Detect which cell encompasses the target text, then output its [x, y] center coordinate. 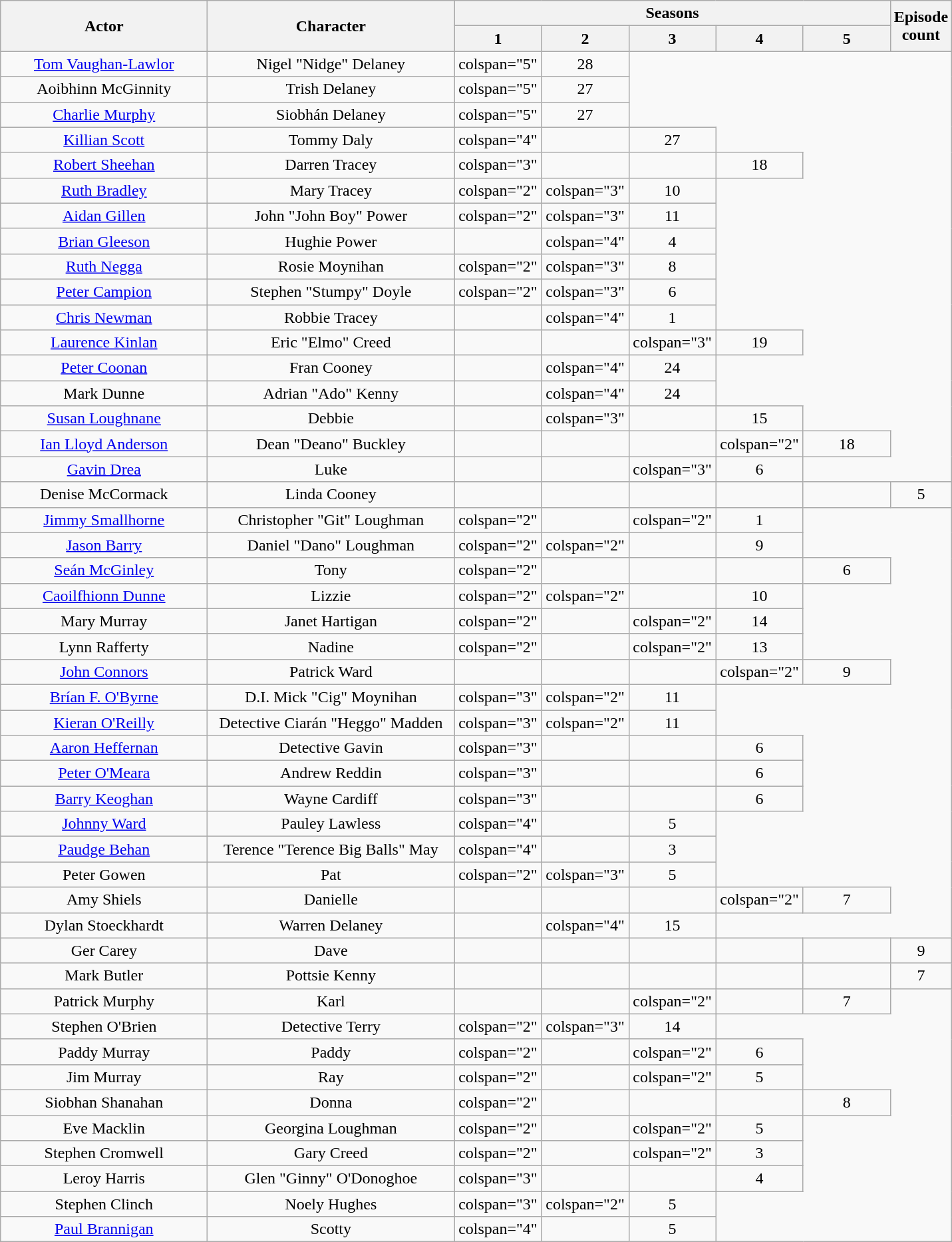
Robert Sheehan [104, 165]
Nigel "Nidge" Delaney [331, 64]
Aoibhinn McGinnity [104, 89]
Stephen Cromwell [104, 1153]
Mark Dunne [104, 393]
Trish Delaney [331, 89]
Dylan Stoeckhardt [104, 925]
Paddy [331, 1052]
Rosie Moynihan [331, 266]
Ruth Bradley [104, 190]
Wayne Cardiff [331, 799]
Aaron Heffernan [104, 748]
Leroy Harris [104, 1179]
Denise McCormack [104, 495]
John Connors [104, 672]
Ger Carey [104, 950]
Paddy Murray [104, 1052]
Detective Gavin [331, 748]
Hughie Power [331, 241]
Patrick Murphy [104, 1001]
Scotty [331, 1229]
Peter Gowen [104, 875]
Adrian "Ado" Kenny [331, 393]
Kieran O'Reilly [104, 722]
Janet Hartigan [331, 621]
Noely Hughes [331, 1204]
Ruth Negga [104, 266]
Jason Barry [104, 545]
Tom Vaughan-Lawlor [104, 64]
Brían F. O'Byrne [104, 697]
Barry Keoghan [104, 799]
Glen "Ginny" O'Donoghoe [331, 1179]
Lizzie [331, 596]
Paudge Behan [104, 849]
Eve Macklin [104, 1128]
Fran Cooney [331, 368]
Mary Murray [104, 621]
Brian Gleeson [104, 241]
Daniel "Dano" Loughman [331, 545]
Georgina Loughman [331, 1128]
Pat [331, 875]
Ray [331, 1077]
Robbie Tracey [331, 317]
Tony [331, 570]
Andrew Reddin [331, 773]
Caoilfhionn Dunne [104, 596]
Stephen "Stumpy" Doyle [331, 292]
Actor [104, 26]
Aidan Gillen [104, 216]
D.I. Mick "Cig" Moynihan [331, 697]
Killian Scott [104, 140]
Susan Loughnane [104, 419]
Christopher "Git" Loughman [331, 520]
Siobhan Shanahan [104, 1102]
Patrick Ward [331, 672]
Johnny Ward [104, 824]
Danielle [331, 900]
Chris Newman [104, 317]
Detective Terry [331, 1026]
19 [760, 343]
2 [585, 39]
Episode count [921, 26]
Paul Brannigan [104, 1229]
Pauley Lawless [331, 824]
Pottsie Kenny [331, 976]
Seasons [672, 13]
Character [331, 26]
Gary Creed [331, 1153]
Karl [331, 1001]
Warren Delaney [331, 925]
Stephen Clinch [104, 1204]
Seán McGinley [104, 570]
Jimmy Smallhorne [104, 520]
28 [585, 64]
13 [760, 646]
Eric "Elmo" Creed [331, 343]
Donna [331, 1102]
Siobhán Delaney [331, 114]
Mary Tracey [331, 190]
Mark Butler [104, 976]
Charlie Murphy [104, 114]
Stephen O'Brien [104, 1026]
Peter Campion [104, 292]
Peter Coonan [104, 368]
Peter O'Meara [104, 773]
Terence "Terence Big Balls" May [331, 849]
Linda Cooney [331, 495]
John "John Boy" Power [331, 216]
Dave [331, 950]
Gavin Drea [104, 469]
Nadine [331, 646]
Detective Ciarán "Heggo" Madden [331, 722]
Jim Murray [104, 1077]
Dean "Deano" Buckley [331, 444]
Tommy Daly [331, 140]
Lynn Rafferty [104, 646]
Ian Lloyd Anderson [104, 444]
Laurence Kinlan [104, 343]
Debbie [331, 419]
Darren Tracey [331, 165]
Amy Shiels [104, 900]
Luke [331, 469]
